Capture the cell that displays the provided text and extract its [x, y] central coordinate. 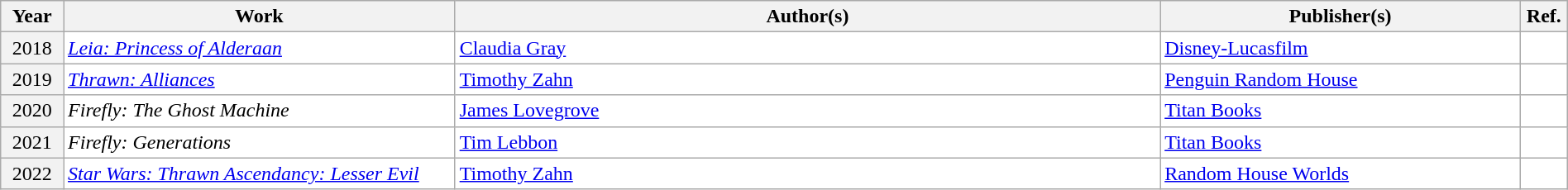
Penguin Random House [1341, 79]
2019 [32, 79]
Thrawn: Alliances [260, 79]
Publisher(s) [1341, 17]
Star Wars: Thrawn Ascendancy: Lesser Evil [260, 173]
James Lovegrove [807, 111]
Ref. [1543, 17]
Leia: Princess of Alderaan [260, 48]
Work [260, 17]
Tim Lebbon [807, 142]
Firefly: The Ghost Machine [260, 111]
Claudia Gray [807, 48]
Disney-Lucasfilm [1341, 48]
2020 [32, 111]
2018 [32, 48]
Author(s) [807, 17]
Random House Worlds [1341, 173]
2021 [32, 142]
Year [32, 17]
2022 [32, 173]
Firefly: Generations [260, 142]
